Locate the cell with the specified text and output its [X, Y] center coordinate. 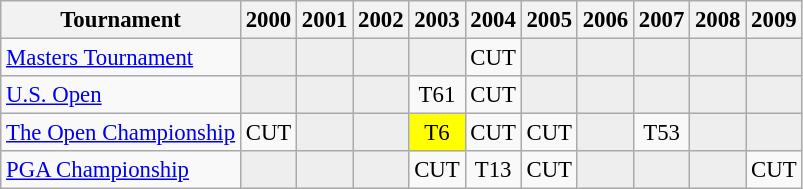
2009 [774, 20]
2003 [437, 20]
T53 [661, 133]
T13 [493, 170]
T61 [437, 95]
PGA Championship [121, 170]
The Open Championship [121, 133]
U.S. Open [121, 95]
Masters Tournament [121, 58]
2000 [268, 20]
2005 [549, 20]
T6 [437, 133]
2006 [605, 20]
2002 [381, 20]
2004 [493, 20]
2007 [661, 20]
2001 [325, 20]
2008 [718, 20]
Tournament [121, 20]
